Return the [x, y] coordinate for the center point of the cell that contains the specified text.  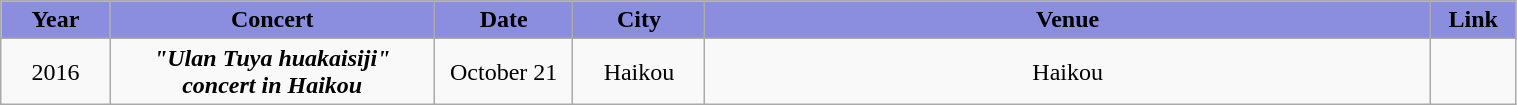
Concert [272, 20]
"Ulan Tuya huakaisiji" concert in Haikou [272, 72]
October 21 [504, 72]
Date [504, 20]
Link [1473, 20]
City [639, 20]
Year [56, 20]
Venue [1068, 20]
2016 [56, 72]
